Extract the [x, y] coordinate from the center of the cell holding the provided text.  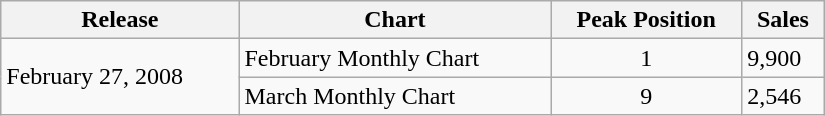
9,900 [784, 58]
Release [120, 20]
February 27, 2008 [120, 77]
February Monthly Chart [395, 58]
March Monthly Chart [395, 96]
1 [646, 58]
2,546 [784, 96]
9 [646, 96]
Sales [784, 20]
Chart [395, 20]
Peak Position [646, 20]
